From the cell containing the given text, extract its center point as (X, Y) coordinate. 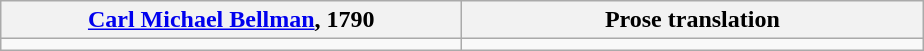
Carl Michael Bellman, 1790 (232, 20)
Prose translation (692, 20)
